Scan for the cell matching the given text and deliver its (X, Y) coordinate at center. 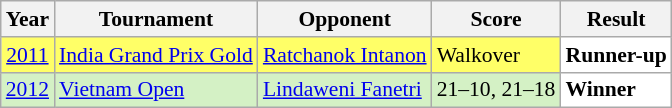
India Grand Prix Gold (156, 55)
Vietnam Open (156, 90)
Walkover (496, 55)
Winner (616, 90)
Ratchanok Intanon (345, 55)
2012 (28, 90)
Result (616, 19)
Year (28, 19)
Lindaweni Fanetri (345, 90)
Score (496, 19)
Tournament (156, 19)
Opponent (345, 19)
21–10, 21–18 (496, 90)
2011 (28, 55)
Runner-up (616, 55)
